Search for the cell housing the specified text and yield its [x, y] center coordinate. 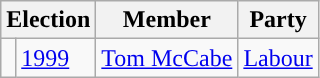
1999 [56, 58]
Member [167, 20]
Election [48, 20]
Tom McCabe [167, 58]
Party [278, 20]
Labour [278, 58]
